Find where the given text appears and provide that cell's center as (x, y) coordinate. 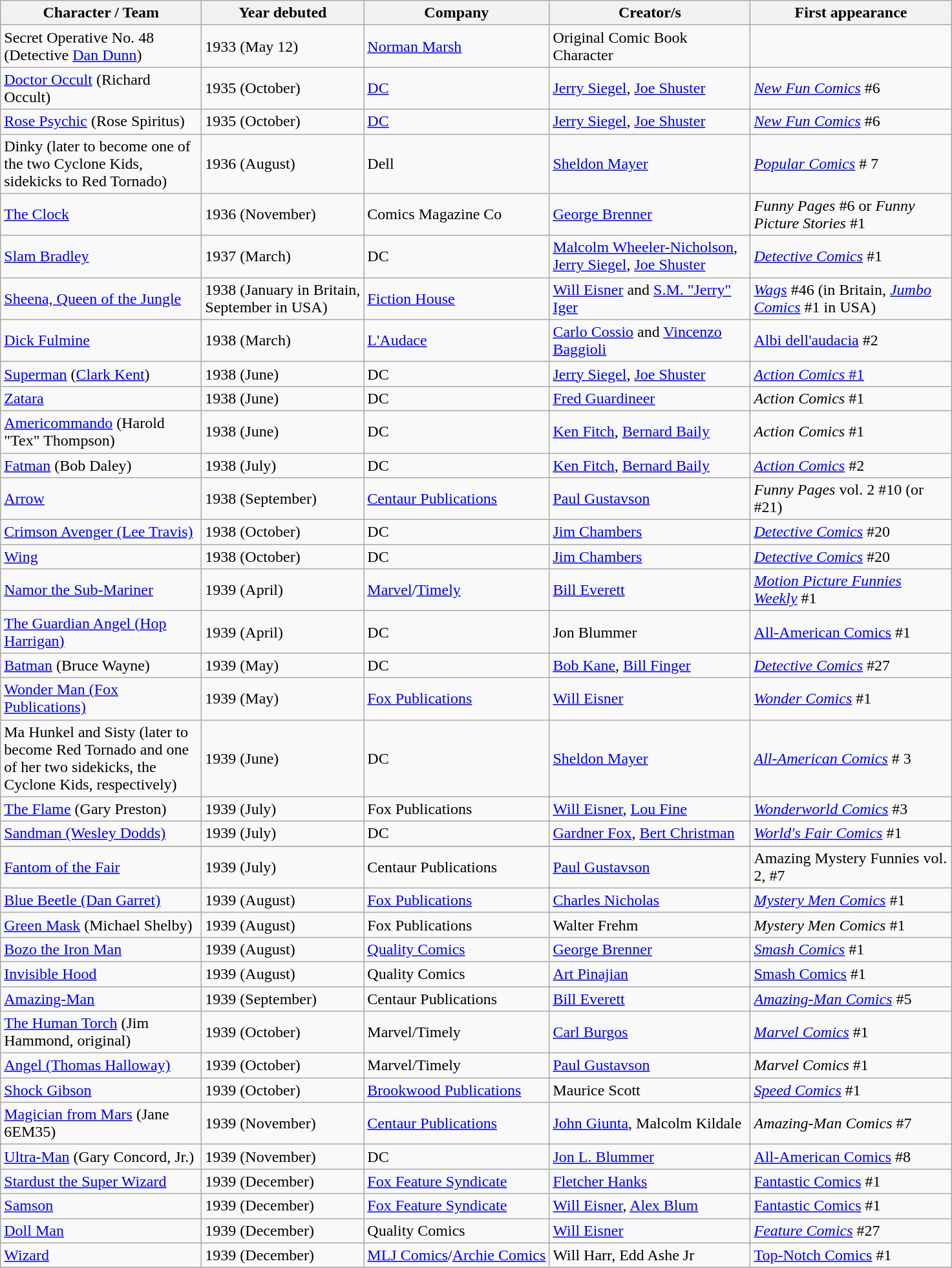
MLJ Comics/Archie Comics (456, 1255)
Magician from Mars (Jane 6EM35) (101, 1124)
Americommando (Harold "Tex" Thompson) (101, 432)
Original Comic Book Character (650, 47)
The Flame (Gary Preston) (101, 809)
Crimson Avenger (Lee Travis) (101, 532)
Wags #46 (in Britain, Jumbo Comics #1 in USA) (851, 299)
Dick Fulmine (101, 340)
Namor the Sub-Mariner (101, 590)
Sheena, Queen of the Jungle (101, 299)
Ma Hunkel and Sisty (later to become Red Tornado and one of her two sidekicks, the Cyclone Kids, respectively) (101, 758)
1938 (January in Britain,September in USA) (283, 299)
Fred Guardineer (650, 398)
Malcolm Wheeler-Nicholson, Jerry Siegel, Joe Shuster (650, 256)
John Giunta, Malcolm Kildale (650, 1124)
Funny Pages vol. 2 #10 (or #21) (851, 499)
Wonder Comics #1 (851, 698)
1936 (November) (283, 215)
Wing (101, 557)
1936 (August) (283, 164)
Angel (Thomas Halloway) (101, 1066)
World's Fair Comics #1 (851, 833)
Will Eisner and S.M. "Jerry" Iger (650, 299)
Doctor Occult (Richard Occult) (101, 88)
Shock Gibson (101, 1090)
Green Mask (Michael Shelby) (101, 925)
Arrow (101, 499)
Top-Notch Comics #1 (851, 1255)
Bozo the Iron Man (101, 949)
1937 (March) (283, 256)
All-American Comics #8 (851, 1157)
Action Comics #2 (851, 465)
Dinky (later to become one of the two Cyclone Kids, sidekicks to Red Tornado) (101, 164)
Jon Blummer (650, 632)
Jon L. Blummer (650, 1157)
Charles Nicholas (650, 900)
Wonder Man (Fox Publications) (101, 698)
Slam Bradley (101, 256)
Ultra-Man (Gary Concord, Jr.) (101, 1157)
Norman Marsh (456, 47)
Amazing-Man Comics #7 (851, 1124)
Amazing-Man Comics #5 (851, 999)
L'Audace (456, 340)
Superman (Clark Kent) (101, 374)
The Clock (101, 215)
Doll Man (101, 1230)
Brookwood Publications (456, 1090)
The Human Torch (Jim Hammond, original) (101, 1032)
1938 (September) (283, 499)
Secret Operative No. 48 (Detective Dan Dunn) (101, 47)
Carl Burgos (650, 1032)
Samson (101, 1206)
1933 (May 12) (283, 47)
The Guardian Angel (Hop Harrigan) (101, 632)
Dell (456, 164)
Fatman (Bob Daley) (101, 465)
First appearance (851, 13)
Detective Comics #27 (851, 665)
Wizard (101, 1255)
Carlo Cossio and Vincenzo Baggioli (650, 340)
Stardust the Super Wizard (101, 1181)
1939 (September) (283, 999)
1938 (March) (283, 340)
All-American Comics #1 (851, 632)
Walter Frehm (650, 925)
Blue Beetle (Dan Garret) (101, 900)
Character / Team (101, 13)
1939 (June) (283, 758)
Amazing Mystery Funnies vol. 2, #7 (851, 866)
Funny Pages #6 or Funny Picture Stories #1 (851, 215)
Zatara (101, 398)
Sandman (Wesley Dodds) (101, 833)
Amazing-Man (101, 999)
Maurice Scott (650, 1090)
Fiction House (456, 299)
Detective Comics #1 (851, 256)
Company (456, 13)
Wonderworld Comics #3 (851, 809)
All-American Comics # 3 (851, 758)
Motion Picture Funnies Weekly #1 (851, 590)
Speed Comics #1 (851, 1090)
Albi dell'audacia #2 (851, 340)
Comics Magazine Co (456, 215)
Art Pinajian (650, 974)
Batman (Bruce Wayne) (101, 665)
Will Harr, Edd Ashe Jr (650, 1255)
Feature Comics #27 (851, 1230)
Fletcher Hanks (650, 1181)
1938 (July) (283, 465)
Invisible Hood (101, 974)
Creator/s (650, 13)
Bob Kane, Bill Finger (650, 665)
Rose Psychic (Rose Spiritus) (101, 122)
Gardner Fox, Bert Christman (650, 833)
Will Eisner, Lou Fine (650, 809)
Fantom of the Fair (101, 866)
Will Eisner, Alex Blum (650, 1206)
Year debuted (283, 13)
Popular Comics # 7 (851, 164)
